Return the [x, y] coordinate for the center point of the cell that contains the specified text.  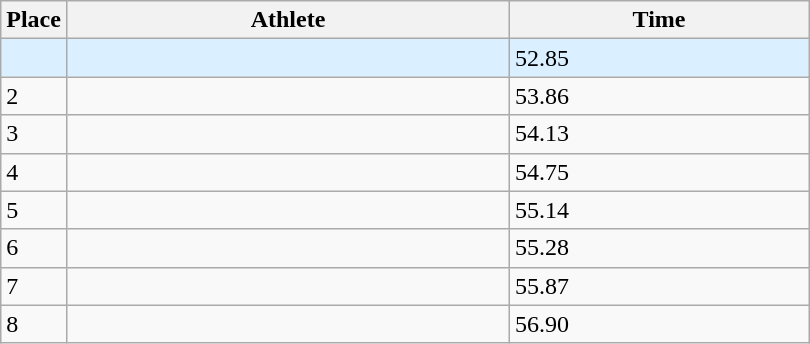
8 [34, 324]
Athlete [288, 20]
53.86 [660, 96]
7 [34, 286]
4 [34, 172]
6 [34, 248]
56.90 [660, 324]
54.75 [660, 172]
55.28 [660, 248]
Place [34, 20]
54.13 [660, 134]
5 [34, 210]
55.14 [660, 210]
Time [660, 20]
52.85 [660, 58]
3 [34, 134]
2 [34, 96]
55.87 [660, 286]
